Search for the cell housing the specified text and yield its [x, y] center coordinate. 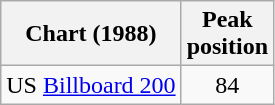
Chart (1988) [91, 34]
84 [227, 85]
US Billboard 200 [91, 85]
Peakposition [227, 34]
